For the text-containing cell, return its midpoint in (x, y) coordinate format. 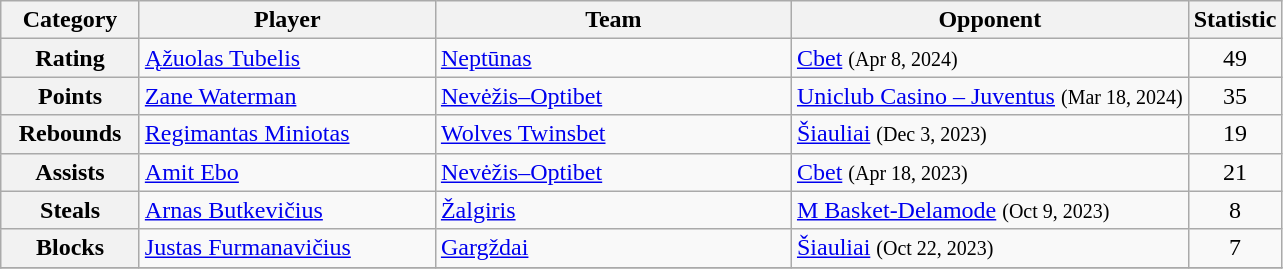
Gargždai (613, 248)
Neptūnas (613, 58)
Points (70, 96)
Arnas Butkevičius (287, 210)
Ąžuolas Tubelis (287, 58)
Žalgiris (613, 210)
M Basket-Delamode (Oct 9, 2023) (990, 210)
Cbet (Apr 18, 2023) (990, 172)
Šiauliai (Oct 22, 2023) (990, 248)
Category (70, 20)
Amit Ebo (287, 172)
Justas Furmanavičius (287, 248)
Steals (70, 210)
49 (1235, 58)
Team (613, 20)
Player (287, 20)
19 (1235, 134)
Rebounds (70, 134)
Regimantas Miniotas (287, 134)
Zane Waterman (287, 96)
Uniclub Casino – Juventus (Mar 18, 2024) (990, 96)
35 (1235, 96)
8 (1235, 210)
Rating (70, 58)
21 (1235, 172)
Wolves Twinsbet (613, 134)
Blocks (70, 248)
Opponent (990, 20)
Assists (70, 172)
7 (1235, 248)
Cbet (Apr 8, 2024) (990, 58)
Statistic (1235, 20)
Šiauliai (Dec 3, 2023) (990, 134)
